Locate the cell with the specified text and output its [X, Y] center coordinate. 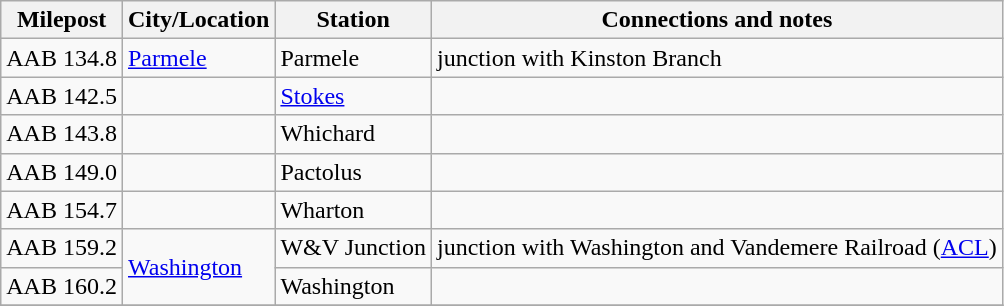
Stokes [354, 96]
Whichard [354, 134]
AAB 134.8 [62, 58]
AAB 154.7 [62, 210]
junction with Washington and Vandemere Railroad (ACL) [716, 248]
Station [354, 20]
Pactolus [354, 172]
Wharton [354, 210]
AAB 149.0 [62, 172]
Milepost [62, 20]
AAB 159.2 [62, 248]
W&V Junction [354, 248]
Connections and notes [716, 20]
City/Location [198, 20]
junction with Kinston Branch [716, 58]
AAB 142.5 [62, 96]
AAB 160.2 [62, 286]
AAB 143.8 [62, 134]
